Determine the (x, y) coordinate at the center of the cell enclosing the given text.  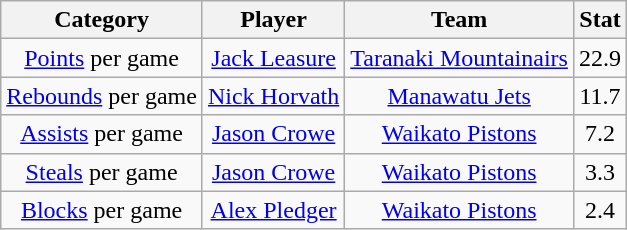
Category (102, 20)
Team (460, 20)
Stat (600, 20)
Rebounds per game (102, 96)
Taranaki Mountainairs (460, 58)
7.2 (600, 134)
Steals per game (102, 172)
Jack Leasure (273, 58)
Player (273, 20)
22.9 (600, 58)
3.3 (600, 172)
Alex Pledger (273, 210)
Nick Horvath (273, 96)
Points per game (102, 58)
2.4 (600, 210)
11.7 (600, 96)
Manawatu Jets (460, 96)
Blocks per game (102, 210)
Assists per game (102, 134)
